Extract the (X, Y) coordinate from the center of the cell holding the provided text.  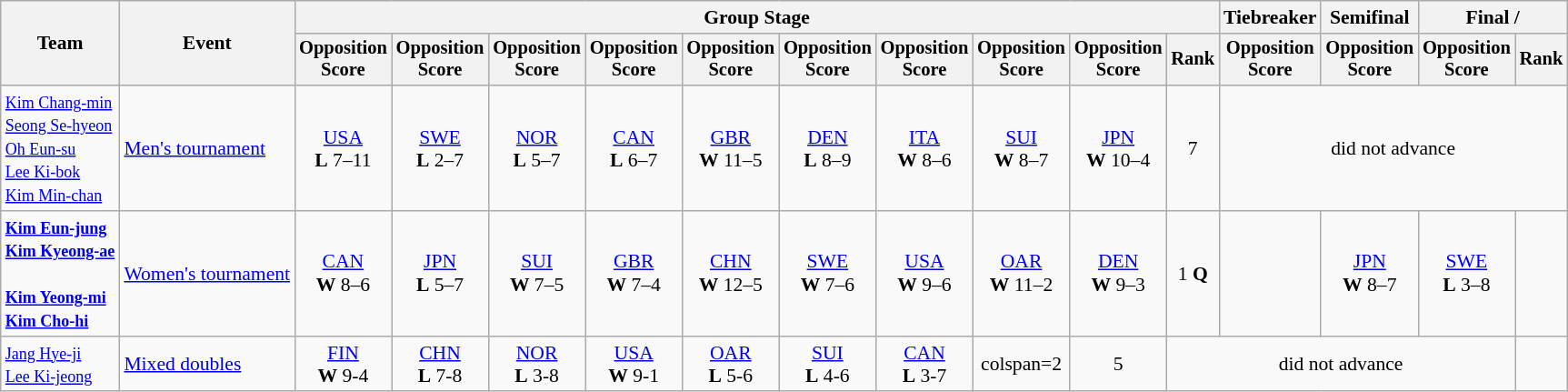
DEN L 8–9 (827, 148)
USAL 7–11 (344, 148)
SWE L 3–8 (1467, 274)
Kim Eun-jungKim Kyeong-aeKim Yeong-miKim Cho-hi (60, 274)
CHN L 7-8 (440, 364)
DEN W 9–3 (1118, 274)
Final / (1493, 17)
CAN L 6–7 (634, 148)
SUI W 8–7 (1022, 148)
CANW 8–6 (344, 274)
Mixed doubles (207, 364)
colspan=2 (1022, 364)
USA W 9-1 (634, 364)
JPN W 10–4 (1118, 148)
Men's tournament (207, 148)
Team (60, 44)
1 Q (1193, 274)
OAR L 5-6 (731, 364)
5 (1118, 364)
SUI L 4-6 (827, 364)
Group Stage (756, 17)
GBR W 7–4 (634, 274)
SWEL 2–7 (440, 148)
Event (207, 44)
OAR W 11–2 (1022, 274)
Semifinal (1369, 17)
JPN L 5–7 (440, 274)
CAN L 3-7 (925, 364)
FIN W 9-4 (344, 364)
SUI W 7–5 (536, 274)
CHN W 12–5 (731, 274)
SWE W 7–6 (827, 274)
7 (1193, 148)
Women's tournament (207, 274)
NOR L 3-8 (536, 364)
ITAW 8–6 (925, 148)
Tiebreaker (1270, 17)
Kim Chang-minSeong Se-hyeonOh Eun-suLee Ki-bokKim Min-chan (60, 148)
GBR W 11–5 (731, 148)
USA W 9–6 (925, 274)
Jang Hye-jiLee Ki-jeong (60, 364)
JPNW 8–7 (1369, 274)
NORL 5–7 (536, 148)
